Return [X, Y] of the center of cell containing provided text 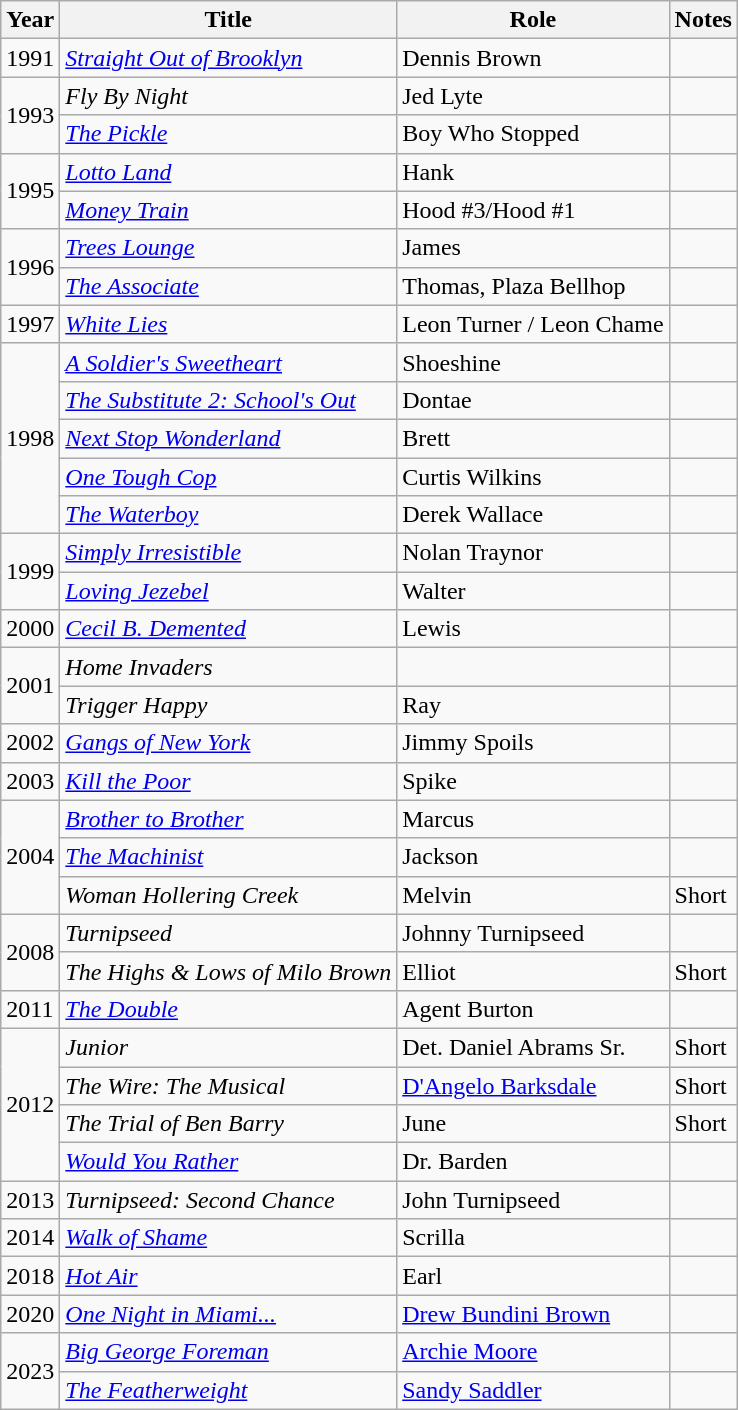
One Tough Cop [228, 477]
2001 [30, 686]
Hank [533, 172]
Straight Out of Brooklyn [228, 58]
Notes [703, 20]
Jimmy Spoils [533, 743]
White Lies [228, 324]
Derek Wallace [533, 515]
Walter [533, 591]
Boy Who Stopped [533, 134]
2014 [30, 1238]
Dennis Brown [533, 58]
Nolan Traynor [533, 553]
2003 [30, 781]
Home Invaders [228, 667]
Turnipseed [228, 933]
2008 [30, 952]
Turnipseed: Second Chance [228, 1200]
Walk of Shame [228, 1238]
The Wire: The Musical [228, 1085]
Woman Hollering Creek [228, 895]
Ray [533, 705]
1993 [30, 115]
Earl [533, 1276]
Role [533, 20]
Shoeshine [533, 362]
1991 [30, 58]
D'Angelo Barksdale [533, 1085]
The Machinist [228, 857]
Trees Lounge [228, 248]
Jed Lyte [533, 96]
Loving Jezebel [228, 591]
Money Train [228, 210]
Det. Daniel Abrams Sr. [533, 1047]
The Featherweight [228, 1390]
John Turnipseed [533, 1200]
June [533, 1124]
The Trial of Ben Barry [228, 1124]
Hood #3/Hood #1 [533, 210]
1995 [30, 191]
1996 [30, 267]
2000 [30, 629]
Marcus [533, 819]
The Substitute 2: School's Out [228, 400]
Leon Turner / Leon Chame [533, 324]
2011 [30, 1009]
Junior [228, 1047]
2004 [30, 857]
1998 [30, 438]
Sandy Saddler [533, 1390]
Scrilla [533, 1238]
Fly By Night [228, 96]
Year [30, 20]
The Pickle [228, 134]
A Soldier's Sweetheart [228, 362]
Trigger Happy [228, 705]
Johnny Turnipseed [533, 933]
The Highs & Lows of Milo Brown [228, 971]
Brett [533, 438]
Simply Irresistible [228, 553]
Next Stop Wonderland [228, 438]
1997 [30, 324]
2023 [30, 1371]
Archie Moore [533, 1352]
Brother to Brother [228, 819]
Jackson [533, 857]
Thomas, Plaza Bellhop [533, 286]
Would You Rather [228, 1162]
One Night in Miami... [228, 1314]
Spike [533, 781]
Kill the Poor [228, 781]
2013 [30, 1200]
2018 [30, 1276]
The Waterboy [228, 515]
2020 [30, 1314]
2012 [30, 1104]
Gangs of New York [228, 743]
Elliot [533, 971]
The Associate [228, 286]
The Double [228, 1009]
2002 [30, 743]
1999 [30, 572]
Dontae [533, 400]
Lotto Land [228, 172]
Title [228, 20]
James [533, 248]
Big George Foreman [228, 1352]
Drew Bundini Brown [533, 1314]
Lewis [533, 629]
Curtis Wilkins [533, 477]
Cecil B. Demented [228, 629]
Agent Burton [533, 1009]
Melvin [533, 895]
Hot Air [228, 1276]
Dr. Barden [533, 1162]
